Detect which cell encompasses the target text, then output its (x, y) center coordinate. 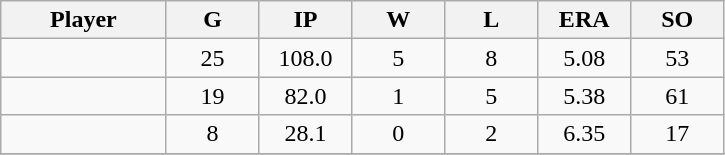
17 (678, 134)
19 (212, 96)
Player (84, 20)
53 (678, 58)
0 (398, 134)
IP (306, 20)
L (492, 20)
ERA (584, 20)
25 (212, 58)
61 (678, 96)
108.0 (306, 58)
1 (398, 96)
G (212, 20)
28.1 (306, 134)
2 (492, 134)
6.35 (584, 134)
82.0 (306, 96)
5.08 (584, 58)
W (398, 20)
SO (678, 20)
5.38 (584, 96)
